Extract the (x, y) coordinate from the center of the cell holding the provided text.  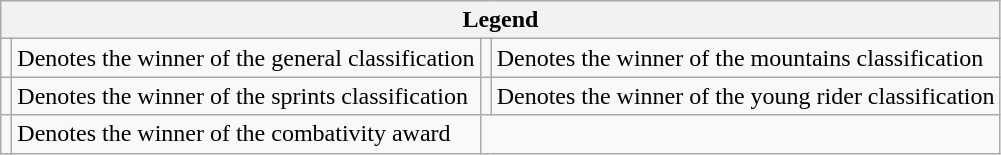
Denotes the winner of the sprints classification (246, 96)
Denotes the winner of the mountains classification (746, 58)
Denotes the winner of the general classification (246, 58)
Denotes the winner of the young rider classification (746, 96)
Denotes the winner of the combativity award (246, 134)
Legend (500, 20)
